Detect which cell encompasses the target text, then output its (x, y) center coordinate. 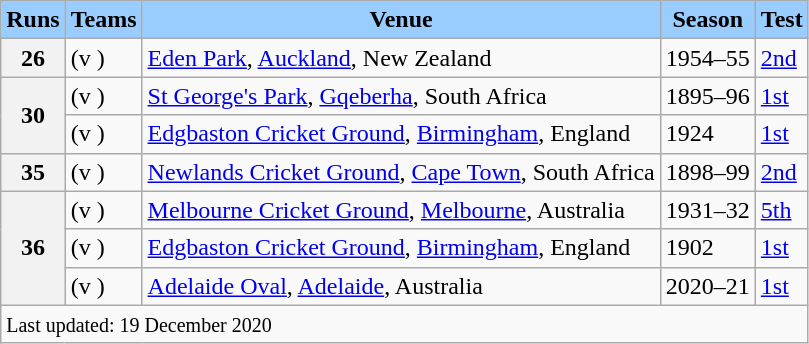
Season (708, 20)
1954–55 (708, 58)
Newlands Cricket Ground, Cape Town, South Africa (401, 172)
35 (33, 172)
26 (33, 58)
1931–32 (708, 210)
Adelaide Oval, Adelaide, Australia (401, 286)
36 (33, 248)
2020–21 (708, 286)
St George's Park, Gqeberha, South Africa (401, 96)
1898–99 (708, 172)
30 (33, 115)
Eden Park, Auckland, New Zealand (401, 58)
Melbourne Cricket Ground, Melbourne, Australia (401, 210)
Venue (401, 20)
1895–96 (708, 96)
Last updated: 19 December 2020 (404, 324)
Teams (104, 20)
Test (782, 20)
1902 (708, 248)
5th (782, 210)
Runs (33, 20)
1924 (708, 134)
